Return the (X, Y) coordinate for the center point of the cell that contains the specified text.  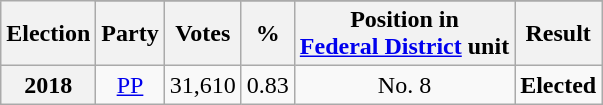
Position in Federal District unit (404, 34)
31,610 (202, 85)
No. 8 (404, 85)
0.83 (268, 85)
PP (130, 85)
Votes (202, 34)
Elected (558, 85)
Election (48, 34)
2018 (48, 85)
Result (558, 34)
Party (130, 34)
% (268, 34)
